Capture the cell that displays the provided text and extract its (X, Y) central coordinate. 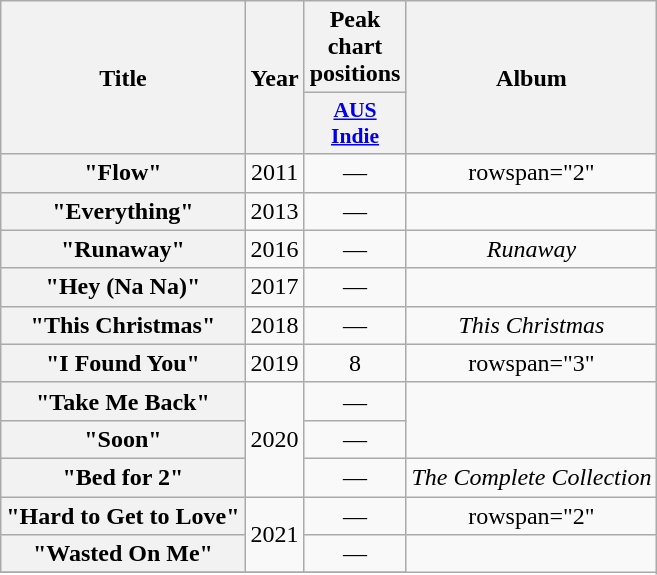
"Everything" (123, 211)
Album (532, 78)
rowspan="3" (532, 363)
"Runaway" (123, 249)
Runaway (532, 249)
AUSIndie (355, 124)
"Take Me Back" (123, 401)
2016 (274, 249)
2019 (274, 363)
2017 (274, 287)
2020 (274, 439)
The Complete Collection (532, 477)
"Hey (Na Na)" (123, 287)
"I Found You" (123, 363)
"This Christmas" (123, 325)
2013 (274, 211)
"Soon" (123, 439)
Year (274, 78)
2011 (274, 173)
2021 (274, 534)
"Flow" (123, 173)
8 (355, 363)
This Christmas (532, 325)
Title (123, 78)
Peak chart positions (355, 47)
2018 (274, 325)
"Wasted On Me" (123, 554)
"Bed for 2" (123, 477)
"Hard to Get to Love" (123, 515)
